Extract the (X, Y) coordinate from the center of the cell holding the provided text.  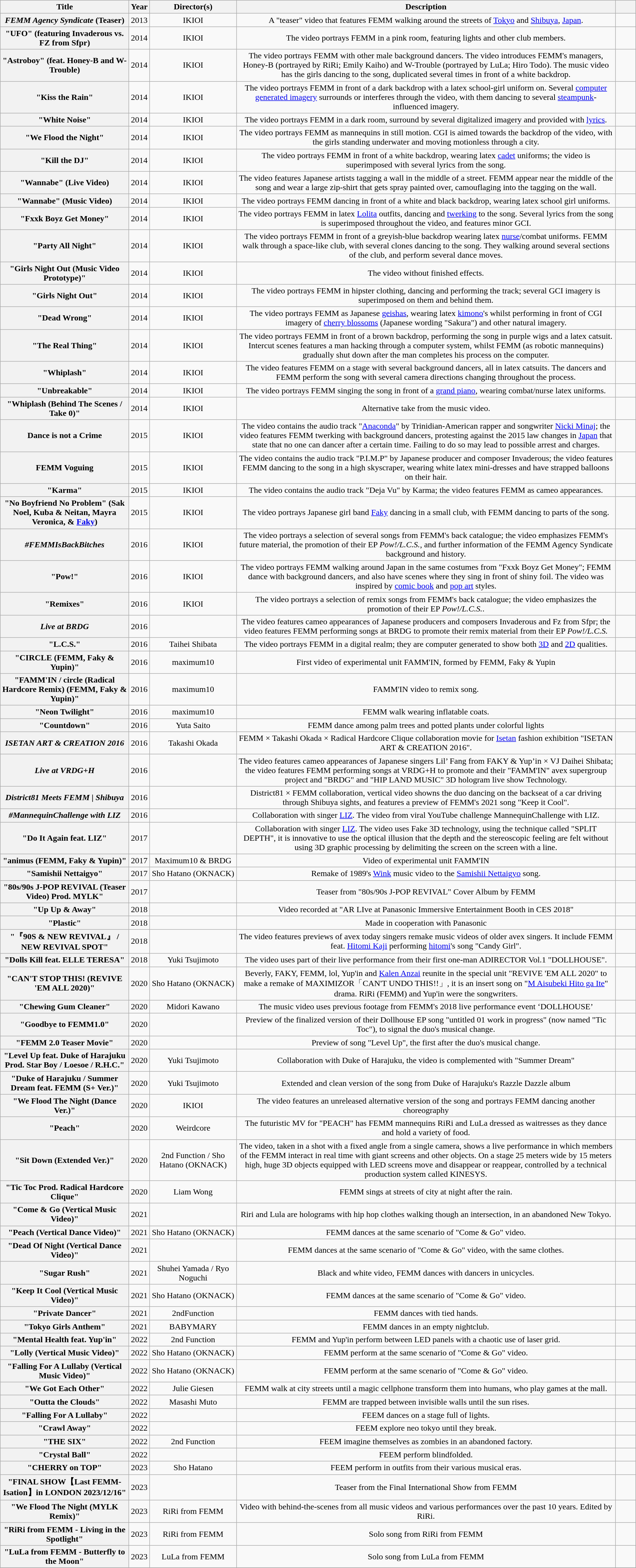
"FEMM 2.0 Teaser Movie" (65, 1043)
"We Got Each Other" (65, 1389)
"Keep It Cool (Vertical Music Video)" (65, 1295)
FEMM sings at streets of city at night after the rain. (426, 1192)
"Falling For A Lullaby" (65, 1415)
"Dead Of Night (Vertical Dance Video)" (65, 1250)
FEMM × Takashi Okada × Radical Hardcore Clique collaboration movie for Isetan fashion exhibition "ISETAN ART & CREATION 2016". (426, 743)
Video recorded at "AR LIve at Panasonic Immersive Entertainment Booth in CES 2018" (426, 909)
The futuristic MV for "PEACH" has FEMM mannequins RiRi and LuLa dressed as waitresses as they dance and hold a variety of food. (426, 1128)
"Chewing Gum Cleaner" (65, 1007)
"LuLa from FEMM - Butterfly to the Moon" (65, 1557)
"Astroboy" (feat. Honey-B and W-Trouble) (65, 65)
The video portrays FEMM in a digital realm; they are computer generated to show both 3D and 2D qualities. (426, 644)
Teaser from the Final International Show from FEMM (426, 1487)
LuLa from FEMM (193, 1557)
"80s/90s J-POP REVIVAL (Teaser Video) Prod. MYLK" (65, 891)
Taihei Shibata (193, 644)
"Neon Twilight" (65, 712)
"Peach" (65, 1128)
FEEM dances on a stage full of lights. (426, 1415)
"Crystal Ball" (65, 1455)
"Private Dancer" (65, 1313)
"『90S & NEW REVIVAL』 / NEW REVIVAL SPOT" (65, 941)
"Outta the Clouds" (65, 1402)
"Sit Down (Extended Ver.)" (65, 1160)
"Plastic" (65, 923)
Video of experimental unit FAMM'IN (426, 860)
Masashi Muto (193, 1402)
"Girls Night Out" (65, 295)
"Fxxk Boyz Get Money" (65, 219)
The video without finished effects. (426, 273)
Director(s) (193, 7)
"Remixes" (65, 603)
"We Flood the Night" (65, 137)
"Unbreakable" (65, 391)
"Falling For A Lullaby (Vertical Music Video)" (65, 1371)
"FAMM'IN / circle (Radical Hardcore Remix) (FEMM, Faky & Yupin)" (65, 689)
Extended and clean version of the song from Duke of Harajuku's Razzle Dazzle album (426, 1083)
"Kill the DJ" (65, 160)
Yuta Saito (193, 725)
Teaser from "80s/90s J-POP REVIVAL" Cover Album by FEMM (426, 891)
"We Flood The Night (MYLK Remix)" (65, 1511)
"We Flood The Night (Dance Ver.)" (65, 1106)
#FEMMIsBackBitches (65, 545)
"Sugar Rush" (65, 1273)
FEMM and Yup'in perform between LED panels with a chaotic use of laser grid. (426, 1340)
FEEM imagine themselves as zombies in an abandoned factory. (426, 1441)
Black and white video, FEMM dances with dancers in unicycles. (426, 1273)
"Wannabe" (Music Video) (65, 200)
Remake of 1989's Wink music video to the Samishii Nettaigyo song. (426, 874)
"Countdown" (65, 725)
Maximum10 & BRDG (193, 860)
The music video uses previous footage from FEMM's 2018 live performance event ‘DOLLHOUSE’ (426, 1007)
Solo song from RiRi from FEMM (426, 1534)
Sho Hatano (193, 1468)
The video portrays FEMM dancing in front of a white and black backdrop, wearing latex school girl uniforms. (426, 200)
BABYMARY (193, 1327)
Collaboration with singer LIZ. The video from viral YouTube challenge MannequinChallenge with LIZ. (426, 815)
"Whiplash (Behind The Scenes / Take 0)" (65, 409)
Midori Kawano (193, 1007)
FEMM walk at city streets until a magic cellphone transform them into humans, who play games at the mall. (426, 1389)
FEMM dances with tied hands. (426, 1313)
District81 Meets FEMM | Shibuya (65, 798)
"Pow!" (65, 576)
First video of experimental unit FAMM'IN, formed by FEMM, Faky & Yupin (426, 662)
FAMM'IN video to remix song. (426, 689)
The video contains the audio track "Deja Vu" by Karma; the video features FEMM as cameo appearances. (426, 490)
"Peach (Vertical Dance Video)" (65, 1232)
"Goodbye to FEMM1.0" (65, 1025)
Description (426, 7)
"Crawl Away" (65, 1428)
The video portrays FEMM in front of a white backdrop, wearing latex cadet uniforms; the video is superimposed with several lyrics from the song. (426, 160)
The video portrays FEMM in a dark room, surround by several digitalized imagery and provided with lyrics. (426, 120)
"The Real Thing" (65, 345)
Live at VRDG+H (65, 770)
The video portrays Japanese girl band Faky dancing in a small club, with FEMM dancing to parts of the song. (426, 513)
Liam Wong (193, 1192)
"Level Up feat. Duke of Harajuku Prod. Star Boy / Loesoe / R.H.C." (65, 1061)
FEMM Agency Syndicate (Teaser) (65, 20)
"Tokyo Girls Anthem" (65, 1327)
Title (65, 7)
"Dead Wrong" (65, 318)
#MannequinChallenge with LIZ (65, 815)
"Whiplash" (65, 372)
"Do It Again feat. LIZ" (65, 838)
Preview of the finalized version of their Dollhouse EP song "untitled 01 work in progress" (now named "Tic Toc"), to signal the duo's musical change. (426, 1025)
Preview of song "Level Up", the first after the duo's musical change. (426, 1043)
"Samishii Nettaigyo" (65, 874)
"White Noise" (65, 120)
Riri and Lula are holograms with hip hop clothes walking though an intersection, in an abandoned New Tokyo. (426, 1215)
The video portrays FEMM in hipster clothing, dancing and performing the track; several GCI imagery is superimposed on them and behind them. (426, 295)
FEMM dances at the same scenario of "Come & Go" video, with the same clothes. (426, 1250)
2013 (139, 20)
FEMM Voguing (65, 468)
Julie Giesen (193, 1389)
FEEM perform in outfits from their various musical eras. (426, 1468)
Alternative take from the music video. (426, 409)
"THE SIX" (65, 1441)
Dance is not a Crime (65, 436)
Video with behind-the-scenes from all music videos and various performances over the past 10 years. Edited by RiRi. (426, 1511)
Takashi Okada (193, 743)
"animus (FEMM, Faky & Yupin)" (65, 860)
Solo song from LuLa from FEMM (426, 1557)
Year (139, 7)
"Tic Toc Prod. Radical Hardcore Clique" (65, 1192)
"Dolls Kill feat. ELLE TERESA" (65, 960)
FEEM perform blindfolded. (426, 1455)
Shuhei Yamada / Ryo Noguchi (193, 1273)
"RiRi from FEMM - Living in the Spotlight" (65, 1534)
2ndFunction (193, 1313)
"Karma" (65, 490)
FEMM are trapped between invisible walls until the sun rises. (426, 1402)
"Kiss the Rain" (65, 97)
The video features an unreleased alternative version of the song and portrays FEMM dancing another choreography (426, 1106)
"CHERRY on TOP" (65, 1468)
Collaboration with Duke of Harajuku, the video is complemented with "Summer Dream" (426, 1061)
"Up Up & Away" (65, 909)
FEEM explore neo tokyo until they break. (426, 1428)
2nd Function / Sho Hatano (OKNACK) (193, 1160)
Weirdcore (193, 1128)
"Party All Night" (65, 246)
The video portrays a selection of remix songs from FEMM's back catalogue; the video emphasizes the promotion of their EP Pow!/L.C.S.. (426, 603)
Live at BRDG (65, 626)
Made in cooperation with Panasonic (426, 923)
A "teaser" video that features FEMM walking around the streets of Tokyo and Shibuya, Japan. (426, 20)
"No Boyfriend No Problem" (Sak Noel, Kuba & Neitan, Mayra Veronica, & Faky) (65, 513)
"Lolly (Vertical Music Video)" (65, 1353)
"Girls Night Out (Music Video Prototype)" (65, 273)
"Duke of Harajuku / Summer Dream feat. FEMM (S+ Ver.)" (65, 1083)
ISETAN ART & CREATION 2016 (65, 743)
The video uses part of their live performance from their first one-man ADIRECTOR Vol.1 "DOLLHOUSE". (426, 960)
"L.C.S." (65, 644)
"CIRCLE (FEMM, Faky & Yupin)" (65, 662)
"FINAL SHOW【Last FEMM-Isation】in LONDON 2023/12/16" (65, 1487)
"Come & Go (Vertical Music Video)" (65, 1215)
"Mental Health feat. Yup'in" (65, 1340)
"UFO" (featuring Invaderous vs. FZ from Sfpr) (65, 38)
The video portrays FEMM singing the song in front of a grand piano, wearing combat/nurse latex uniforms. (426, 391)
"CAN'T STOP THIS! (REVIVE 'EM ALL 2020)" (65, 984)
"Wannabe" (Live Video) (65, 182)
FEMM dance among palm trees and potted plants under colorful lights (426, 725)
FEMM dances in an empty nightclub. (426, 1327)
FEMM walk wearing inflatable coats. (426, 712)
The video portrays FEMM in a pink room, featuring lights and other club members. (426, 38)
